Find where the given text appears and provide that cell's center as [X, Y] coordinate. 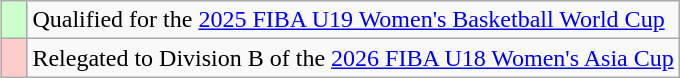
Relegated to Division B of the 2026 FIBA U18 Women's Asia Cup [353, 58]
Qualified for the 2025 FIBA U19 Women's Basketball World Cup [353, 20]
